Extract the [x, y] coordinate from the center of the cell holding the provided text.  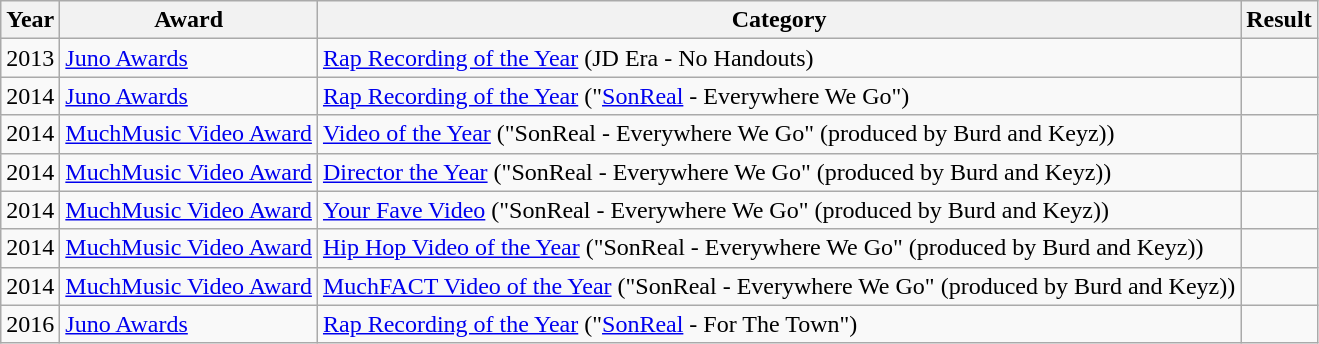
Award [189, 20]
2016 [30, 324]
Rap Recording of the Year (JD Era - No Handouts) [778, 58]
MuchFACT Video of the Year ("SonReal - Everywhere We Go" (produced by Burd and Keyz)) [778, 286]
Video of the Year ("SonReal - Everywhere We Go" (produced by Burd and Keyz)) [778, 134]
Rap Recording of the Year ("SonReal - Everywhere We Go") [778, 96]
Result [1279, 20]
Director the Year ("SonReal - Everywhere We Go" (produced by Burd and Keyz)) [778, 172]
Category [778, 20]
Your Fave Video ("SonReal - Everywhere We Go" (produced by Burd and Keyz)) [778, 210]
Hip Hop Video of the Year ("SonReal - Everywhere We Go" (produced by Burd and Keyz)) [778, 248]
Rap Recording of the Year ("SonReal - For The Town") [778, 324]
Year [30, 20]
2013 [30, 58]
